Detect which cell encompasses the target text, then output its (x, y) center coordinate. 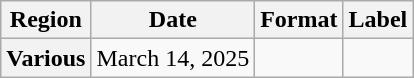
March 14, 2025 (173, 58)
Region (46, 20)
Label (378, 20)
Format (299, 20)
Various (46, 58)
Date (173, 20)
